Find where the given text appears and provide that cell's center as (X, Y) coordinate. 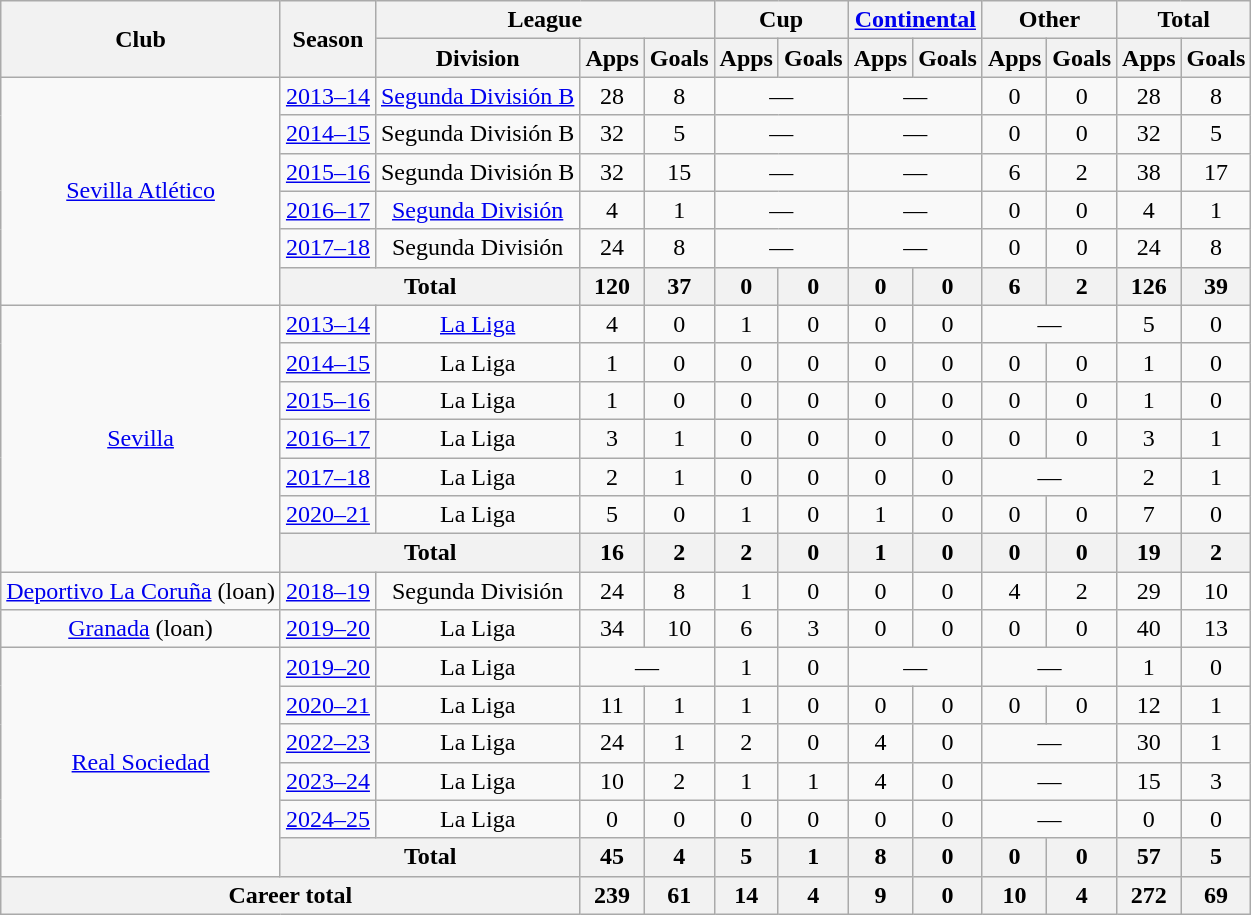
Division (477, 58)
Continental (915, 20)
12 (1149, 705)
16 (612, 553)
Season (328, 39)
League (544, 20)
Granada (loan) (141, 629)
Sevilla (141, 438)
37 (679, 286)
2024–25 (328, 819)
61 (679, 895)
45 (612, 857)
17 (1216, 172)
38 (1149, 172)
30 (1149, 743)
120 (612, 286)
Deportivo La Coruña (loan) (141, 591)
272 (1149, 895)
Career total (290, 895)
Sevilla Atlético (141, 191)
29 (1149, 591)
14 (746, 895)
Cup (781, 20)
2022–23 (328, 743)
Real Sociedad (141, 762)
9 (880, 895)
40 (1149, 629)
11 (612, 705)
2023–24 (328, 781)
13 (1216, 629)
Club (141, 39)
126 (1149, 286)
69 (1216, 895)
57 (1149, 857)
Other (1049, 20)
34 (612, 629)
239 (612, 895)
7 (1149, 515)
2018–19 (328, 591)
39 (1216, 286)
19 (1149, 553)
